Detect which cell encompasses the target text, then output its (x, y) center coordinate. 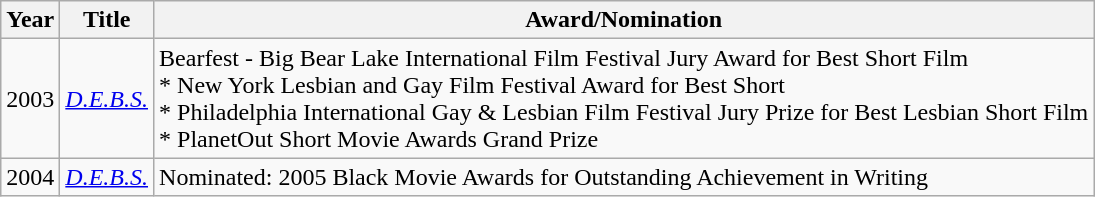
2003 (30, 98)
Year (30, 20)
2004 (30, 177)
Nominated: 2005 Black Movie Awards for Outstanding Achievement in Writing (624, 177)
Award/Nomination (624, 20)
Title (107, 20)
